Locate the cell with the specified text and output its (x, y) center coordinate. 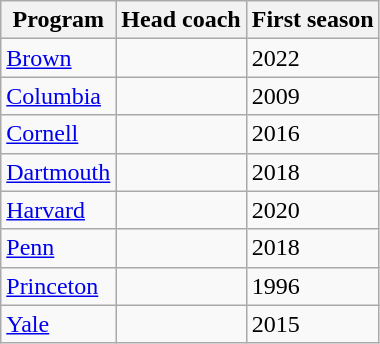
Yale (58, 324)
2020 (312, 210)
Brown (58, 58)
Program (58, 20)
Harvard (58, 210)
Penn (58, 248)
First season (312, 20)
1996 (312, 286)
Head coach (181, 20)
Dartmouth (58, 172)
Cornell (58, 134)
2016 (312, 134)
2009 (312, 96)
2015 (312, 324)
Princeton (58, 286)
Columbia (58, 96)
2022 (312, 58)
